Provide the [X, Y] coordinate of the cell's center where the given text is located.  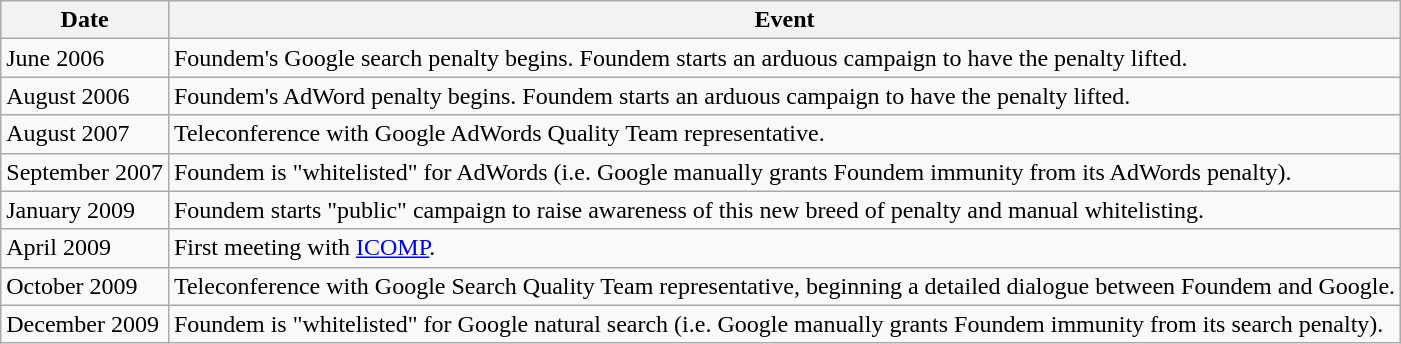
First meeting with ICOMP. [784, 248]
August 2007 [85, 134]
Foundem's Google search penalty begins. Foundem starts an arduous campaign to have the penalty lifted. [784, 58]
Foundem is "whitelisted" for AdWords (i.e. Google manually grants Foundem immunity from its AdWords penalty). [784, 172]
Event [784, 20]
January 2009 [85, 210]
Foundem's AdWord penalty begins. Foundem starts an arduous campaign to have the penalty lifted. [784, 96]
Date [85, 20]
Teleconference with Google AdWords Quality Team representative. [784, 134]
Foundem starts "public" campaign to raise awareness of this new breed of penalty and manual whitelisting. [784, 210]
August 2006 [85, 96]
December 2009 [85, 324]
April 2009 [85, 248]
Teleconference with Google Search Quality Team representative, beginning a detailed dialogue between Foundem and Google. [784, 286]
June 2006 [85, 58]
October 2009 [85, 286]
September 2007 [85, 172]
Foundem is "whitelisted" for Google natural search (i.e. Google manually grants Foundem immunity from its search penalty). [784, 324]
